Provide the (X, Y) coordinate of the cell's center where the given text is located.  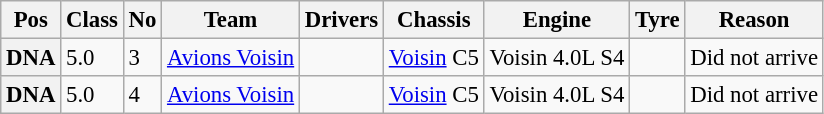
Team (231, 20)
Class (92, 20)
Drivers (341, 20)
Engine (556, 20)
3 (142, 58)
Pos (31, 20)
Reason (754, 20)
4 (142, 95)
Chassis (434, 20)
Tyre (658, 20)
No (142, 20)
